From the cell containing the given text, extract its center point as (X, Y) coordinate. 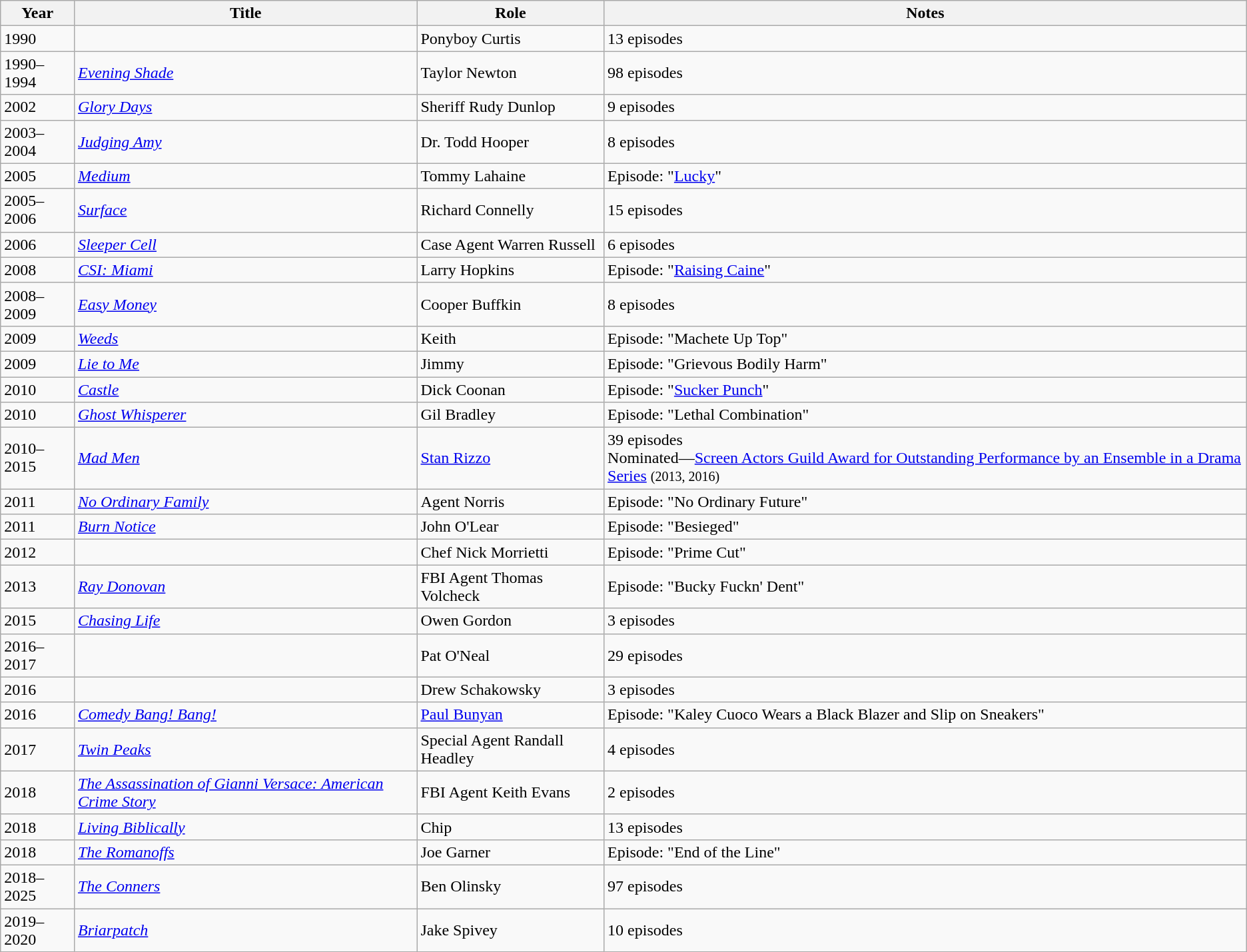
Sleeper Cell (245, 244)
Episode: "No Ordinary Future" (926, 502)
Surface (245, 211)
Ponyboy Curtis (510, 39)
Cooper Buffkin (510, 304)
Jimmy (510, 364)
Title (245, 13)
1990–1994 (37, 73)
Ghost Whisperer (245, 415)
Paul Bunyan (510, 715)
Chasing Life (245, 621)
4 episodes (926, 749)
29 episodes (926, 656)
Dick Coonan (510, 390)
Lie to Me (245, 364)
2013 (37, 586)
9 episodes (926, 107)
Larry Hopkins (510, 270)
Living Biblically (245, 827)
6 episodes (926, 244)
Episode: "Raising Caine" (926, 270)
No Ordinary Family (245, 502)
Owen Gordon (510, 621)
97 episodes (926, 886)
Drew Schakowsky (510, 690)
98 episodes (926, 73)
2017 (37, 749)
Episode: "Lethal Combination" (926, 415)
Episode: "Besieged" (926, 527)
Chef Nick Morrietti (510, 552)
2005–2006 (37, 211)
2010–2015 (37, 458)
Case Agent Warren Russell (510, 244)
Stan Rizzo (510, 458)
Mad Men (245, 458)
2018–2025 (37, 886)
Gil Bradley (510, 415)
Tommy Lahaine (510, 176)
Year (37, 13)
The Assassination of Gianni Versace: American Crime Story (245, 793)
Judging Amy (245, 141)
Role (510, 13)
CSI: Miami (245, 270)
FBI Agent Thomas Volcheck (510, 586)
Joe Garner (510, 852)
Castle (245, 390)
Richard Connelly (510, 211)
2 episodes (926, 793)
2002 (37, 107)
Episode: "Lucky" (926, 176)
Twin Peaks (245, 749)
FBI Agent Keith Evans (510, 793)
2008 (37, 270)
10 episodes (926, 930)
2015 (37, 621)
The Romanoffs (245, 852)
Episode: "Machete Up Top" (926, 338)
Weeds (245, 338)
Episode: "Bucky Fuckn' Dent" (926, 586)
2012 (37, 552)
Episode: "Sucker Punch" (926, 390)
Comedy Bang! Bang! (245, 715)
John O'Lear (510, 527)
The Conners (245, 886)
Episode: "Grievous Bodily Harm" (926, 364)
2019–2020 (37, 930)
15 episodes (926, 211)
Evening Shade (245, 73)
2006 (37, 244)
1990 (37, 39)
Episode: "End of the Line" (926, 852)
Agent Norris (510, 502)
Easy Money (245, 304)
Episode: "Prime Cut" (926, 552)
2008–2009 (37, 304)
2016–2017 (37, 656)
2005 (37, 176)
Pat O'Neal (510, 656)
Jake Spivey (510, 930)
Keith (510, 338)
Burn Notice (245, 527)
Glory Days (245, 107)
39 episodesNominated—Screen Actors Guild Award for Outstanding Performance by an Ensemble in a Drama Series (2013, 2016) (926, 458)
Episode: "Kaley Cuoco Wears a Black Blazer and Slip on Sneakers" (926, 715)
Ben Olinsky (510, 886)
Notes (926, 13)
Chip (510, 827)
Ray Donovan (245, 586)
2003–2004 (37, 141)
Briarpatch (245, 930)
Sheriff Rudy Dunlop (510, 107)
Medium (245, 176)
Special Agent Randall Headley (510, 749)
Dr. Todd Hooper (510, 141)
Taylor Newton (510, 73)
